Find where the given text appears and provide that cell's center as [x, y] coordinate. 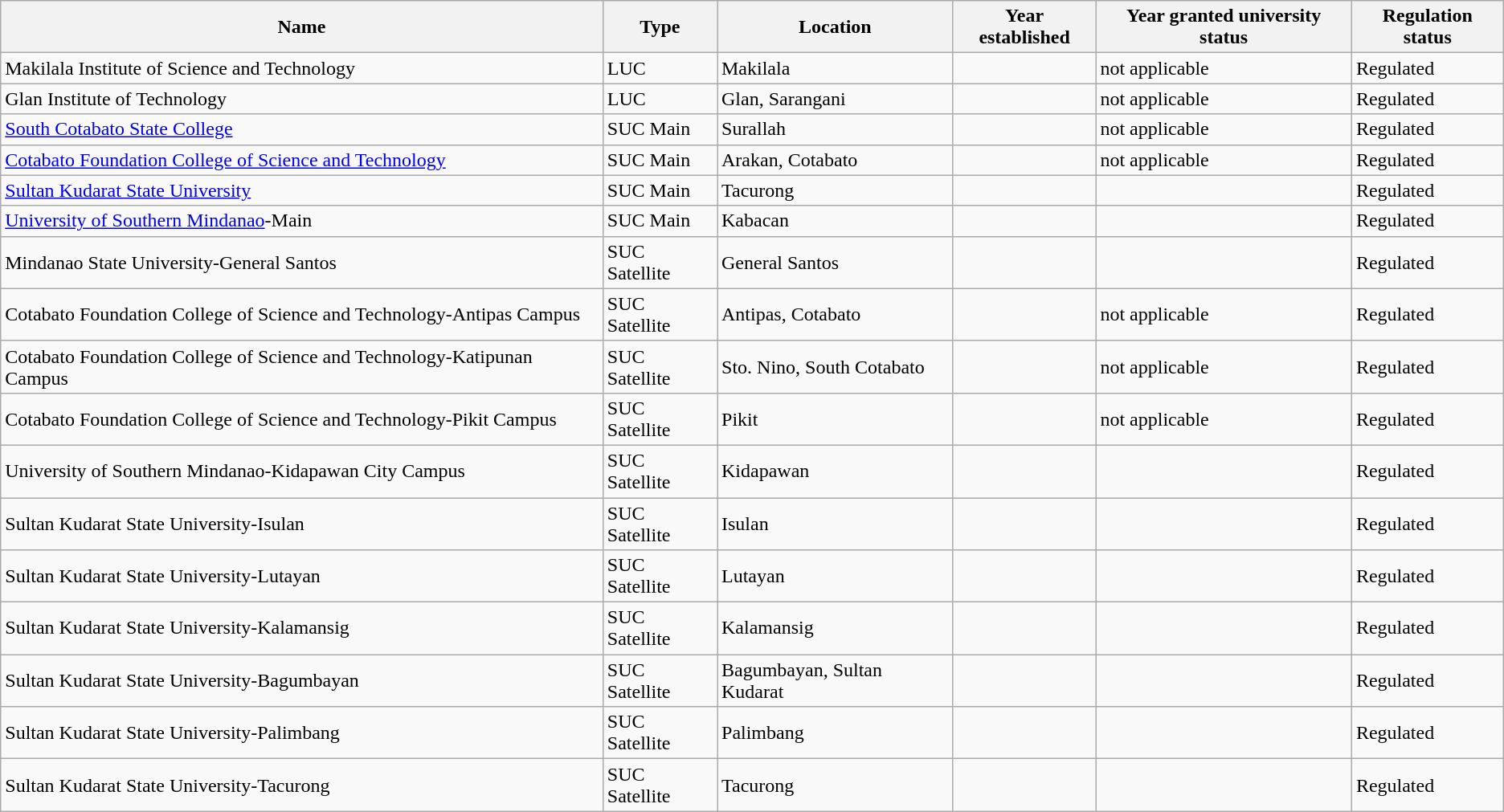
Sultan Kudarat State University-Lutayan [302, 577]
Sultan Kudarat State University-Isulan [302, 524]
Sultan Kudarat State University-Kalamansig [302, 628]
Mindanao State University-General Santos [302, 262]
Year granted university status [1224, 27]
Kalamansig [835, 628]
University of Southern Mindanao-Main [302, 221]
Antipas, Cotabato [835, 315]
Location [835, 27]
Sultan Kudarat State University [302, 190]
Bagumbayan, Sultan Kudarat [835, 681]
Lutayan [835, 577]
Year established [1024, 27]
Isulan [835, 524]
University of Southern Mindanao-Kidapawan City Campus [302, 471]
Glan, Sarangani [835, 99]
Name [302, 27]
Makilala [835, 68]
Pikit [835, 419]
Regulation status [1427, 27]
Glan Institute of Technology [302, 99]
Surallah [835, 129]
Cotabato Foundation College of Science and Technology-Pikit Campus [302, 419]
Kidapawan [835, 471]
Cotabato Foundation College of Science and Technology-Katipunan Campus [302, 366]
Cotabato Foundation College of Science and Technology-Antipas Campus [302, 315]
Kabacan [835, 221]
Makilala Institute of Science and Technology [302, 68]
Type [660, 27]
Sultan Kudarat State University-Bagumbayan [302, 681]
Sultan Kudarat State University-Tacurong [302, 785]
Cotabato Foundation College of Science and Technology [302, 160]
General Santos [835, 262]
Sto. Nino, South Cotabato [835, 366]
Arakan, Cotabato [835, 160]
South Cotabato State College [302, 129]
Sultan Kudarat State University-Palimbang [302, 732]
Palimbang [835, 732]
